Search for the cell housing the specified text and yield its (X, Y) center coordinate. 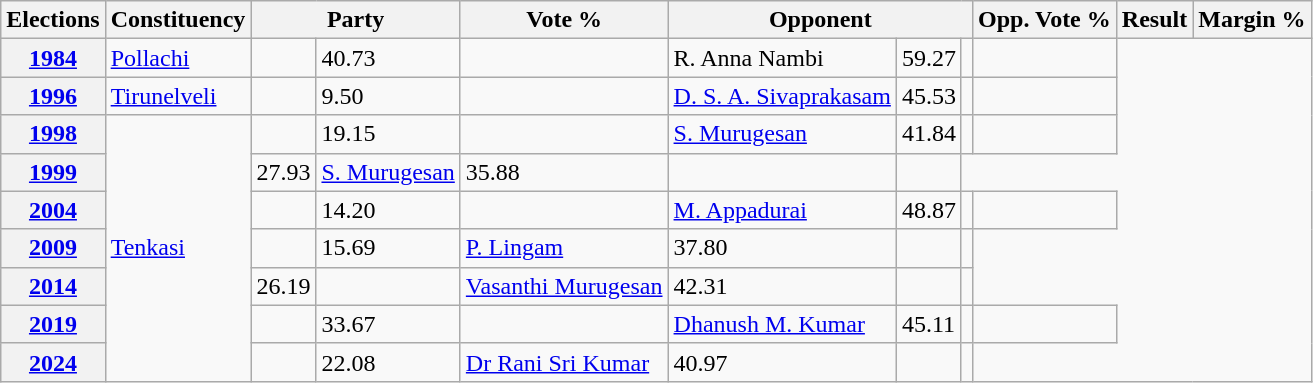
35.88 (564, 172)
P. Lingam (564, 248)
Party (356, 20)
22.08 (388, 362)
2004 (53, 210)
26.19 (284, 286)
40.73 (388, 58)
40.97 (782, 362)
27.93 (284, 172)
Elections (53, 20)
R. Anna Nambi (782, 58)
9.50 (388, 96)
Opp. Vote % (1045, 20)
1998 (53, 134)
Result (1154, 20)
Dhanush M. Kumar (782, 324)
1996 (53, 96)
2019 (53, 324)
Vasanthi Murugesan (564, 286)
45.53 (928, 96)
Pollachi (178, 58)
37.80 (782, 248)
Constituency (178, 20)
Margin % (1252, 20)
2009 (53, 248)
2024 (53, 362)
2014 (53, 286)
Dr Rani Sri Kumar (564, 362)
41.84 (928, 134)
42.31 (782, 286)
33.67 (388, 324)
59.27 (928, 58)
15.69 (388, 248)
D. S. A. Sivaprakasam (782, 96)
Tenkasi (178, 248)
14.20 (388, 210)
1984 (53, 58)
Tirunelveli (178, 96)
45.11 (928, 324)
1999 (53, 172)
19.15 (388, 134)
Opponent (820, 20)
48.87 (928, 210)
Vote % (564, 20)
M. Appadurai (782, 210)
